Extract the (X, Y) coordinate from the center of the cell holding the provided text.  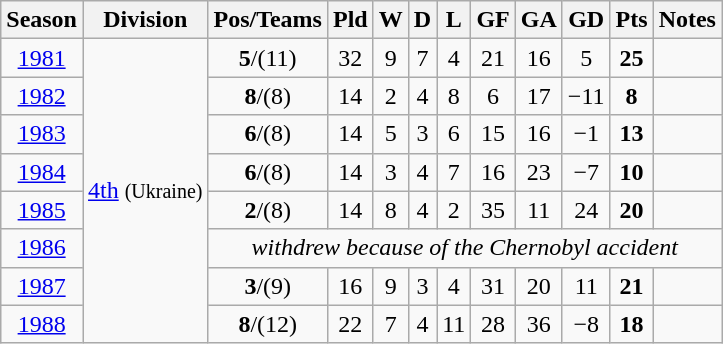
Season (42, 20)
1983 (42, 134)
−11 (586, 96)
−7 (586, 172)
22 (350, 324)
8/(12) (268, 324)
23 (538, 172)
35 (493, 210)
10 (632, 172)
1986 (42, 248)
1984 (42, 172)
8/(8) (268, 96)
31 (493, 286)
28 (493, 324)
1987 (42, 286)
GA (538, 20)
3/(9) (268, 286)
L (454, 20)
36 (538, 324)
1985 (42, 210)
D (422, 20)
Notes (687, 20)
−8 (586, 324)
−1 (586, 134)
17 (538, 96)
GF (493, 20)
1988 (42, 324)
4th (Ukraine) (144, 191)
2/(8) (268, 210)
Pts (632, 20)
1981 (42, 58)
24 (586, 210)
25 (632, 58)
Pld (350, 20)
Pos/Teams (268, 20)
15 (493, 134)
5/(11) (268, 58)
18 (632, 324)
Division (144, 20)
13 (632, 134)
withdrew because of the Chernobyl accident (465, 248)
1982 (42, 96)
W (390, 20)
32 (350, 58)
GD (586, 20)
